Provide the [X, Y] coordinate of the cell's center where the given text is located.  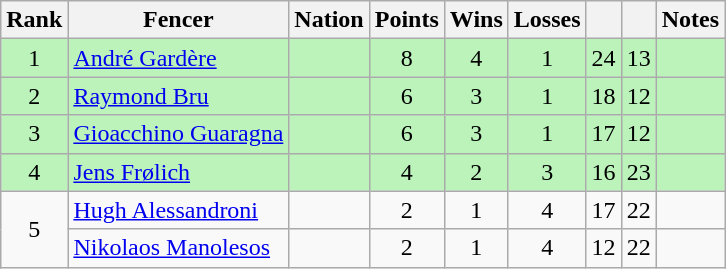
5 [34, 229]
16 [604, 172]
Rank [34, 20]
Jens Frølich [178, 172]
23 [638, 172]
Raymond Bru [178, 96]
8 [406, 58]
24 [604, 58]
André Gardère [178, 58]
Fencer [178, 20]
13 [638, 58]
Nikolaos Manolesos [178, 248]
Gioacchino Guaragna [178, 134]
Wins [476, 20]
Points [406, 20]
18 [604, 96]
Nation [329, 20]
Notes [690, 20]
Losses [547, 20]
Hugh Alessandroni [178, 210]
